Return [x, y] of the center of cell containing provided text 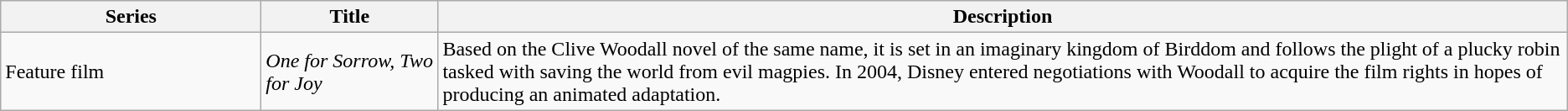
Feature film [131, 71]
Description [1003, 17]
One for Sorrow, Two for Joy [350, 71]
Title [350, 17]
Series [131, 17]
